Locate the cell with the specified text and output its (X, Y) center coordinate. 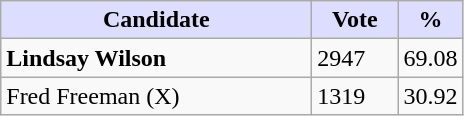
% (430, 20)
69.08 (430, 58)
Lindsay Wilson (156, 58)
1319 (355, 96)
Candidate (156, 20)
Vote (355, 20)
30.92 (430, 96)
Fred Freeman (X) (156, 96)
2947 (355, 58)
